Provide the [X, Y] coordinate of the cell's center where the given text is located.  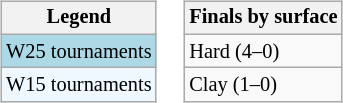
Clay (1–0) [263, 85]
W25 tournaments [78, 51]
W15 tournaments [78, 85]
Hard (4–0) [263, 51]
Finals by surface [263, 18]
Legend [78, 18]
